From the cell containing the given text, extract its center point as (x, y) coordinate. 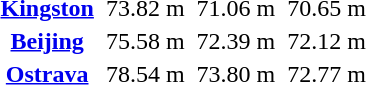
75.58 m (145, 41)
72.39 m (236, 41)
